Extract the (x, y) coordinate from the center of the cell holding the provided text.  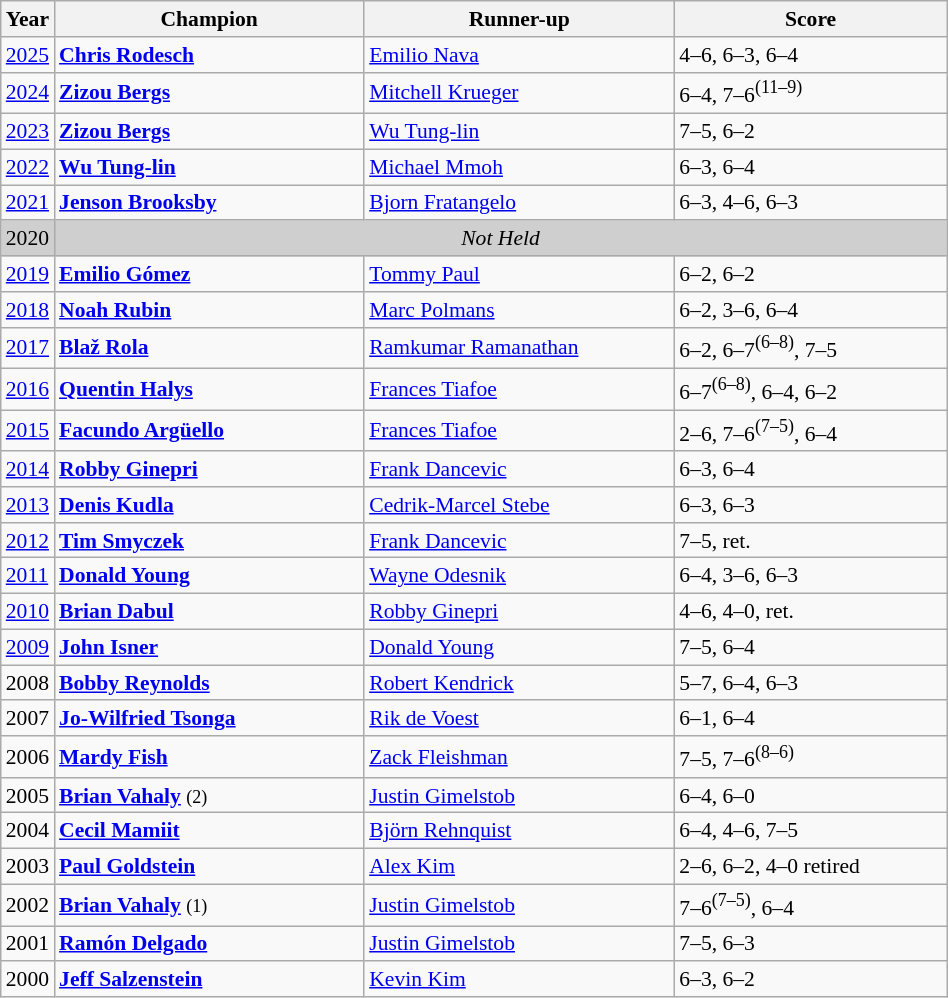
Cecil Mamiit (209, 831)
Quentin Halys (209, 390)
2024 (28, 92)
2006 (28, 756)
Emilio Nava (519, 55)
7–5, 6–4 (810, 648)
6–3, 6–3 (810, 505)
7–5, 7–6(8–6) (810, 756)
Marc Polmans (519, 310)
6–2, 6–2 (810, 274)
Björn Rehnquist (519, 831)
2005 (28, 796)
Noah Rubin (209, 310)
Ramón Delgado (209, 944)
Denis Kudla (209, 505)
Jo-Wilfried Tsonga (209, 719)
2012 (28, 541)
Emilio Gómez (209, 274)
2015 (28, 430)
2009 (28, 648)
6–3, 6–2 (810, 980)
2003 (28, 867)
Brian Dabul (209, 612)
Score (810, 19)
Wayne Odesnik (519, 576)
Kevin Kim (519, 980)
7–5, ret. (810, 541)
6–4, 4–6, 7–5 (810, 831)
Facundo Argüello (209, 430)
2000 (28, 980)
Paul Goldstein (209, 867)
6–4, 7–6(11–9) (810, 92)
Cedrik-Marcel Stebe (519, 505)
2002 (28, 906)
2014 (28, 469)
Alex Kim (519, 867)
Not Held (500, 239)
Mardy Fish (209, 756)
5–7, 6–4, 6–3 (810, 683)
Zack Fleishman (519, 756)
2018 (28, 310)
6–2, 6–7(6–8), 7–5 (810, 348)
2020 (28, 239)
2008 (28, 683)
2007 (28, 719)
Mitchell Krueger (519, 92)
7–6(7–5), 6–4 (810, 906)
2017 (28, 348)
Champion (209, 19)
Blaž Rola (209, 348)
6–1, 6–4 (810, 719)
Tommy Paul (519, 274)
6–4, 3–6, 6–3 (810, 576)
Michael Mmoh (519, 167)
6–2, 3–6, 6–4 (810, 310)
Jeff Salzenstein (209, 980)
Tim Smyczek (209, 541)
Jenson Brooksby (209, 203)
2019 (28, 274)
4–6, 6–3, 6–4 (810, 55)
Ramkumar Ramanathan (519, 348)
2025 (28, 55)
2–6, 6–2, 4–0 retired (810, 867)
Robert Kendrick (519, 683)
Brian Vahaly (1) (209, 906)
Bjorn Fratangelo (519, 203)
7–5, 6–3 (810, 944)
Chris Rodesch (209, 55)
2010 (28, 612)
2016 (28, 390)
2001 (28, 944)
4–6, 4–0, ret. (810, 612)
Brian Vahaly (2) (209, 796)
2011 (28, 576)
7–5, 6–2 (810, 132)
Year (28, 19)
6–3, 4–6, 6–3 (810, 203)
6–7(6–8), 6–4, 6–2 (810, 390)
2004 (28, 831)
Rik de Voest (519, 719)
2023 (28, 132)
2022 (28, 167)
6–4, 6–0 (810, 796)
Runner-up (519, 19)
2013 (28, 505)
Bobby Reynolds (209, 683)
2021 (28, 203)
John Isner (209, 648)
2–6, 7–6(7–5), 6–4 (810, 430)
